Identify which cell holds the provided text, then report its (X, Y) central coordinate. 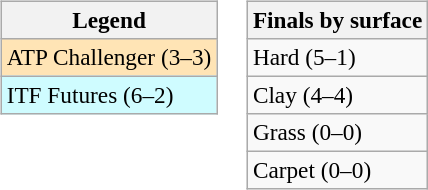
ATP Challenger (3–3) (108, 57)
Clay (4–4) (337, 95)
ITF Futures (6–2) (108, 95)
Legend (108, 20)
Carpet (0–0) (337, 171)
Finals by surface (337, 20)
Hard (5–1) (337, 57)
Grass (0–0) (337, 133)
